Search for the cell housing the specified text and yield its [x, y] center coordinate. 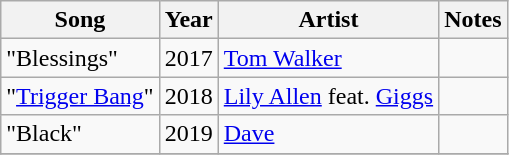
Dave [328, 134]
Lily Allen feat. Giggs [328, 96]
2019 [188, 134]
Year [188, 20]
"Trigger Bang" [80, 96]
"Black" [80, 134]
2018 [188, 96]
Notes [473, 20]
Song [80, 20]
2017 [188, 58]
Tom Walker [328, 58]
Artist [328, 20]
"Blessings" [80, 58]
